Determine the (x, y) coordinate at the center of the cell enclosing the given text.  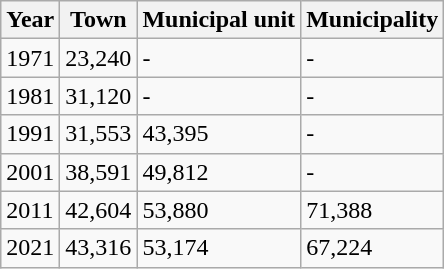
1991 (30, 134)
2001 (30, 172)
71,388 (372, 210)
42,604 (98, 210)
23,240 (98, 58)
Municipality (372, 20)
38,591 (98, 172)
67,224 (372, 248)
2021 (30, 248)
49,812 (219, 172)
31,553 (98, 134)
Municipal unit (219, 20)
Town (98, 20)
53,174 (219, 248)
2011 (30, 210)
1981 (30, 96)
43,316 (98, 248)
1971 (30, 58)
31,120 (98, 96)
53,880 (219, 210)
43,395 (219, 134)
Year (30, 20)
